From the cell containing the given text, extract its center point as [X, Y] coordinate. 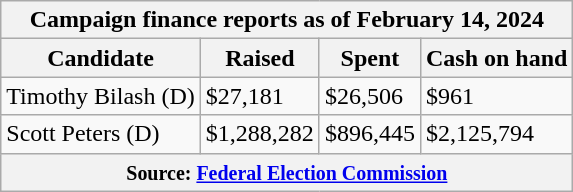
$27,181 [260, 96]
Spent [370, 58]
$26,506 [370, 96]
Source: Federal Election Commission [287, 172]
Campaign finance reports as of February 14, 2024 [287, 20]
$2,125,794 [496, 134]
Raised [260, 58]
$896,445 [370, 134]
Cash on hand [496, 58]
$1,288,282 [260, 134]
Candidate [101, 58]
$961 [496, 96]
Timothy Bilash (D) [101, 96]
Scott Peters (D) [101, 134]
